Return [X, Y] of the center of cell containing provided text 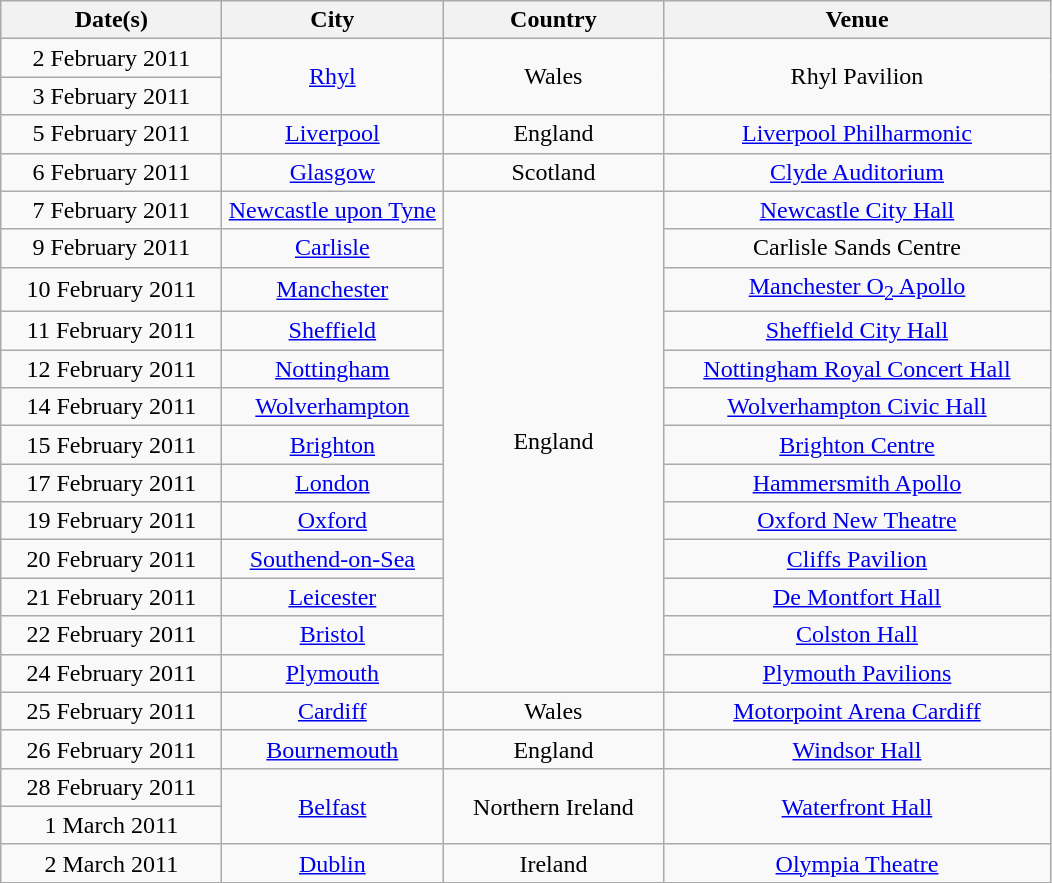
Nottingham [332, 369]
Windsor Hall [857, 749]
Manchester O2 Apollo [857, 289]
2 March 2011 [112, 863]
25 February 2011 [112, 711]
24 February 2011 [112, 673]
Belfast [332, 806]
Glasgow [332, 172]
20 February 2011 [112, 559]
London [332, 483]
22 February 2011 [112, 635]
Brighton [332, 445]
28 February 2011 [112, 787]
Southend-on-Sea [332, 559]
Motorpoint Arena Cardiff [857, 711]
Oxford New Theatre [857, 521]
City [332, 20]
Rhyl Pavilion [857, 77]
Cliffs Pavilion [857, 559]
Wolverhampton [332, 407]
Liverpool Philharmonic [857, 134]
Dublin [332, 863]
Country [554, 20]
3 February 2011 [112, 96]
Leicester [332, 597]
1 March 2011 [112, 825]
Rhyl [332, 77]
Wolverhampton Civic Hall [857, 407]
Plymouth [332, 673]
Newcastle upon Tyne [332, 210]
Manchester [332, 289]
Venue [857, 20]
15 February 2011 [112, 445]
Oxford [332, 521]
Plymouth Pavilions [857, 673]
Bournemouth [332, 749]
Cardiff [332, 711]
11 February 2011 [112, 331]
Olympia Theatre [857, 863]
Northern Ireland [554, 806]
Newcastle City Hall [857, 210]
5 February 2011 [112, 134]
Hammersmith Apollo [857, 483]
Carlisle [332, 248]
Scotland [554, 172]
21 February 2011 [112, 597]
9 February 2011 [112, 248]
12 February 2011 [112, 369]
Liverpool [332, 134]
Ireland [554, 863]
2 February 2011 [112, 58]
Carlisle Sands Centre [857, 248]
Clyde Auditorium [857, 172]
6 February 2011 [112, 172]
De Montfort Hall [857, 597]
14 February 2011 [112, 407]
Brighton Centre [857, 445]
10 February 2011 [112, 289]
7 February 2011 [112, 210]
Waterfront Hall [857, 806]
Nottingham Royal Concert Hall [857, 369]
Date(s) [112, 20]
17 February 2011 [112, 483]
Colston Hall [857, 635]
19 February 2011 [112, 521]
Bristol [332, 635]
Sheffield [332, 331]
Sheffield City Hall [857, 331]
26 February 2011 [112, 749]
